Search for the cell housing the specified text and yield its (X, Y) center coordinate. 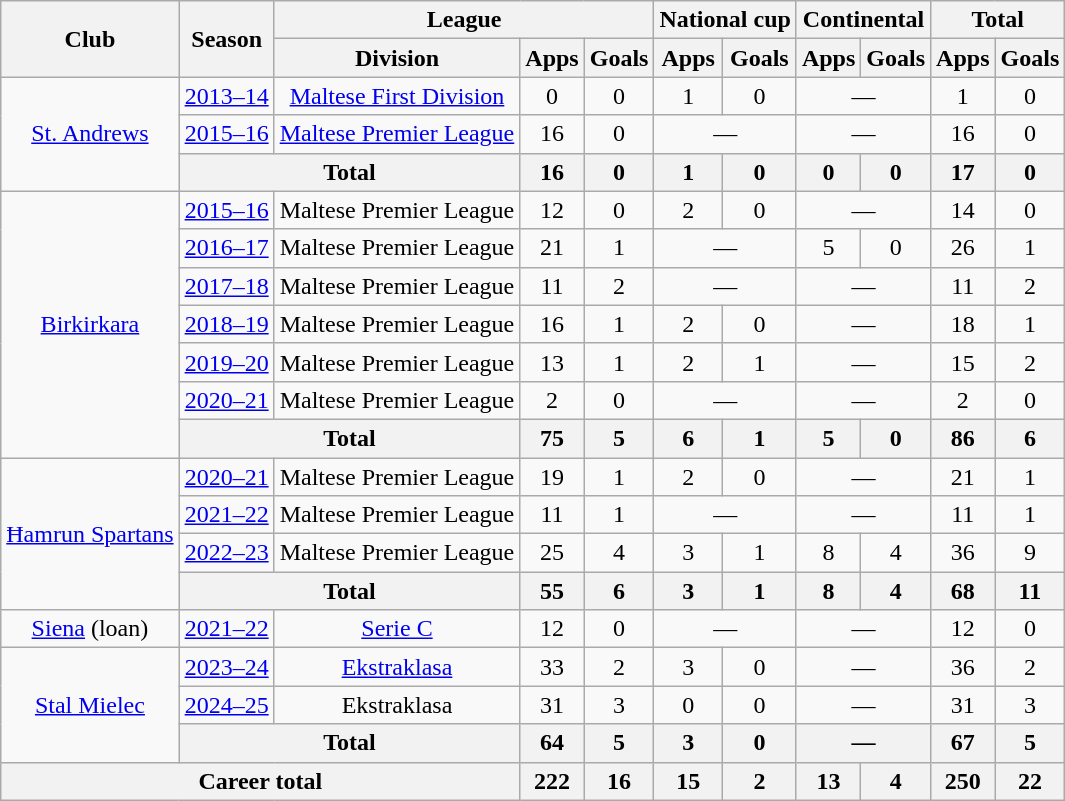
2019–20 (226, 362)
22 (1030, 781)
14 (963, 210)
Stal Mielec (90, 705)
33 (552, 667)
2022–23 (226, 553)
250 (963, 781)
2013–14 (226, 96)
64 (552, 743)
18 (963, 324)
19 (552, 477)
Maltese First Division (397, 96)
Siena (loan) (90, 629)
222 (552, 781)
2018–19 (226, 324)
2017–18 (226, 286)
68 (963, 591)
2024–25 (226, 705)
55 (552, 591)
League (464, 20)
Birkirkara (90, 324)
National cup (725, 20)
25 (552, 553)
67 (963, 743)
Serie C (397, 629)
86 (963, 438)
75 (552, 438)
Club (90, 39)
26 (963, 248)
17 (963, 172)
Career total (260, 781)
Continental (863, 20)
2023–24 (226, 667)
Season (226, 39)
St. Andrews (90, 134)
2016–17 (226, 248)
9 (1030, 553)
Ħamrun Spartans (90, 534)
Division (397, 58)
